From the cell containing the given text, extract its center point as [x, y] coordinate. 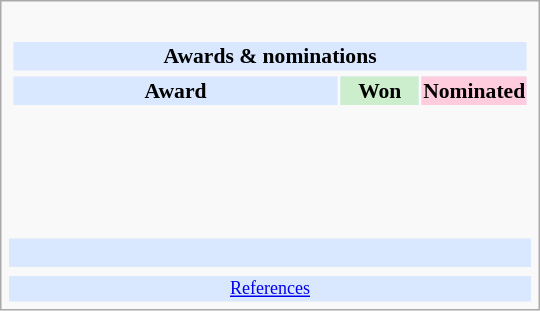
References [270, 289]
Awards & nominations Award Won Nominated [270, 124]
Awards & nominations [270, 56]
Nominated [474, 90]
Won [380, 90]
Award [175, 90]
